From the cell containing the given text, extract its center point as (x, y) coordinate. 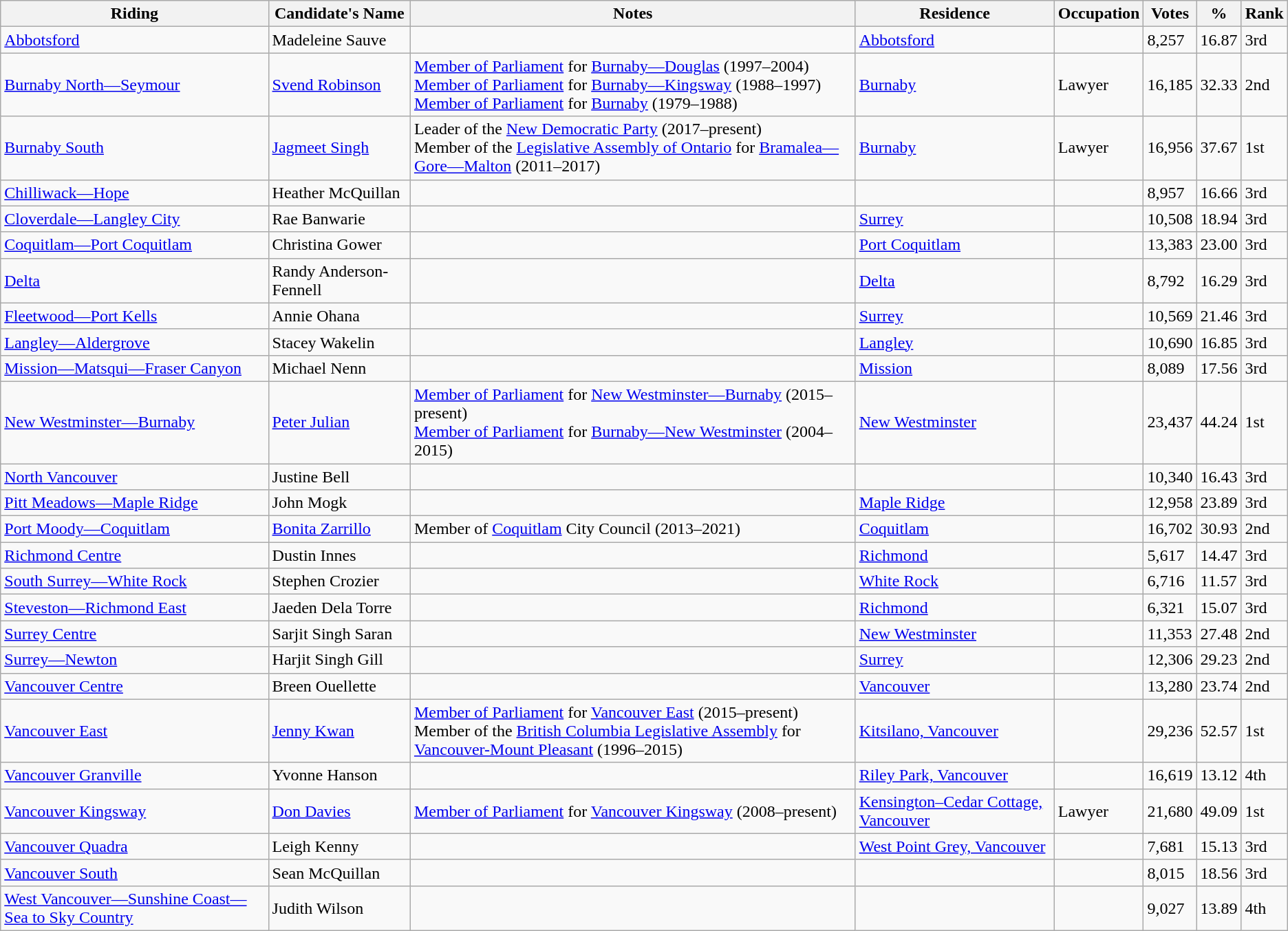
Randy Anderson-Fennell (339, 281)
North Vancouver (135, 477)
16,619 (1170, 775)
Vancouver Granville (135, 775)
Member of Coquitlam City Council (2013–2021) (633, 529)
23.89 (1219, 503)
Port Moody—Coquitlam (135, 529)
Leigh Kenny (339, 846)
23.74 (1219, 686)
10,508 (1170, 219)
Pitt Meadows—Maple Ridge (135, 503)
14.47 (1219, 555)
Jaeden Dela Torre (339, 608)
Burnaby South (135, 148)
Rank (1265, 14)
Peter Julian (339, 422)
11.57 (1219, 581)
8,015 (1170, 873)
Justine Bell (339, 477)
Vancouver Quadra (135, 846)
16.43 (1219, 477)
16.87 (1219, 40)
Jagmeet Singh (339, 148)
Vancouver Centre (135, 686)
18.56 (1219, 873)
Richmond Centre (135, 555)
15.07 (1219, 608)
Kitsilano, Vancouver (955, 731)
Port Coquitlam (955, 245)
Notes (633, 14)
Leader of the New Democratic Party (2017–present) Member of the Legislative Assembly of Ontario for Bramalea—Gore—Malton (2011–2017) (633, 148)
Sarjit Singh Saran (339, 634)
John Mogk (339, 503)
Vancouver Kingsway (135, 811)
13,280 (1170, 686)
8,792 (1170, 281)
Steveston—Richmond East (135, 608)
West Point Grey, Vancouver (955, 846)
Madeleine Sauve (339, 40)
Bonita Zarrillo (339, 529)
Annie Ohana (339, 316)
Mission—Matsqui—Fraser Canyon (135, 368)
Riley Park, Vancouver (955, 775)
13,383 (1170, 245)
18.94 (1219, 219)
Occupation (1099, 14)
Langley—Aldergrove (135, 342)
16.29 (1219, 281)
16.66 (1219, 193)
Harjit Singh Gill (339, 660)
7,681 (1170, 846)
Mission (955, 368)
9,027 (1170, 908)
Cloverdale—Langley City (135, 219)
29.23 (1219, 660)
21.46 (1219, 316)
Don Davies (339, 811)
10,340 (1170, 477)
Christina Gower (339, 245)
Langley (955, 342)
10,690 (1170, 342)
Dustin Innes (339, 555)
Maple Ridge (955, 503)
16,702 (1170, 529)
% (1219, 14)
Riding (135, 14)
Rae Banwarie (339, 219)
West Vancouver—Sunshine Coast—Sea to Sky Country (135, 908)
Chilliwack—Hope (135, 193)
Fleetwood—Port Kells (135, 316)
13.89 (1219, 908)
Michael Nenn (339, 368)
12,306 (1170, 660)
32.33 (1219, 85)
16,185 (1170, 85)
South Surrey—White Rock (135, 581)
Member of Parliament for Vancouver East (2015–present) Member of the British Columbia Legislative Assembly for Vancouver-Mount Pleasant (1996–2015) (633, 731)
New Westminster—Burnaby (135, 422)
Residence (955, 14)
52.57 (1219, 731)
6,716 (1170, 581)
6,321 (1170, 608)
Breen Ouellette (339, 686)
5,617 (1170, 555)
Stacey Wakelin (339, 342)
White Rock (955, 581)
Vancouver South (135, 873)
Coquitlam (955, 529)
Stephen Crozier (339, 581)
11,353 (1170, 634)
27.48 (1219, 634)
Sean McQuillan (339, 873)
12,958 (1170, 503)
Kensington–Cedar Cottage, Vancouver (955, 811)
Vancouver East (135, 731)
Votes (1170, 14)
Heather McQuillan (339, 193)
10,569 (1170, 316)
8,957 (1170, 193)
Vancouver (955, 686)
Surrey Centre (135, 634)
30.93 (1219, 529)
Svend Robinson (339, 85)
16,956 (1170, 148)
44.24 (1219, 422)
Candidate's Name (339, 14)
8,257 (1170, 40)
Coquitlam—Port Coquitlam (135, 245)
15.13 (1219, 846)
Judith Wilson (339, 908)
13.12 (1219, 775)
21,680 (1170, 811)
Jenny Kwan (339, 731)
Yvonne Hanson (339, 775)
17.56 (1219, 368)
Burnaby North—Seymour (135, 85)
49.09 (1219, 811)
Surrey—Newton (135, 660)
23.00 (1219, 245)
16.85 (1219, 342)
8,089 (1170, 368)
Member of Parliament for New Westminster—Burnaby (2015–present) Member of Parliament for Burnaby—New Westminster (2004–2015) (633, 422)
29,236 (1170, 731)
37.67 (1219, 148)
23,437 (1170, 422)
Member of Parliament for Vancouver Kingsway (2008–present) (633, 811)
